Locate the cell with the specified text and output its [x, y] center coordinate. 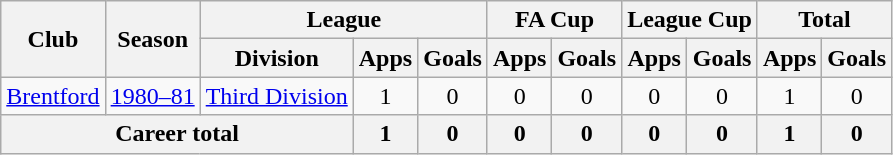
Third Division [276, 96]
Total [824, 20]
Division [276, 58]
1980–81 [152, 96]
Season [152, 39]
Club [53, 39]
League [344, 20]
Brentford [53, 96]
FA Cup [554, 20]
Career total [177, 134]
League Cup [690, 20]
